Pinpoint the cell where the given text exists, returning its (X, Y) midpoint coordinate. 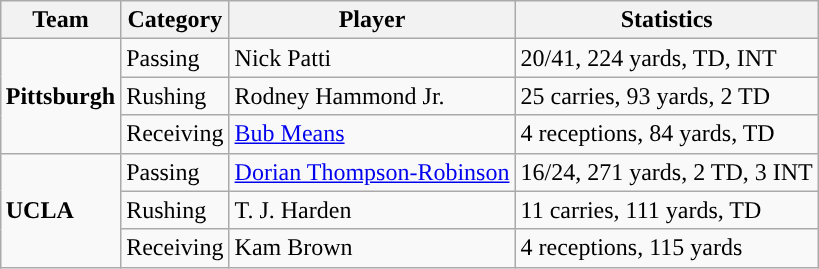
16/24, 271 yards, 2 TD, 3 INT (666, 172)
4 receptions, 84 yards, TD (666, 134)
Bub Means (372, 134)
Pittsburgh (60, 96)
UCLA (60, 210)
Kam Brown (372, 248)
25 carries, 93 yards, 2 TD (666, 96)
Team (60, 20)
Nick Patti (372, 58)
T. J. Harden (372, 210)
Rodney Hammond Jr. (372, 96)
Player (372, 20)
11 carries, 111 yards, TD (666, 210)
Dorian Thompson-Robinson (372, 172)
Statistics (666, 20)
Category (175, 20)
4 receptions, 115 yards (666, 248)
20/41, 224 yards, TD, INT (666, 58)
